Pinpoint the cell where the given text exists, returning its (X, Y) midpoint coordinate. 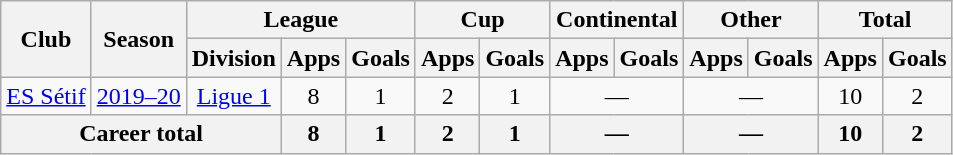
Cup (482, 20)
ES Sétif (46, 96)
Continental (617, 20)
Other (751, 20)
Career total (142, 134)
2019–20 (138, 96)
Season (138, 39)
Ligue 1 (234, 96)
Club (46, 39)
League (300, 20)
Division (234, 58)
Total (885, 20)
